Detect which cell encompasses the target text, then output its [x, y] center coordinate. 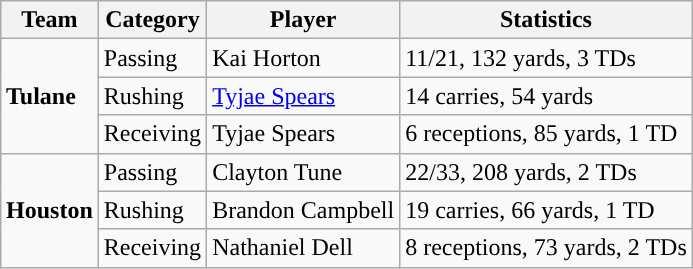
8 receptions, 73 yards, 2 TDs [546, 248]
Tulane [50, 96]
14 carries, 54 yards [546, 96]
Player [304, 20]
Nathaniel Dell [304, 248]
19 carries, 66 yards, 1 TD [546, 210]
Team [50, 20]
Kai Horton [304, 58]
Clayton Tune [304, 172]
Houston [50, 210]
Category [152, 20]
22/33, 208 yards, 2 TDs [546, 172]
Statistics [546, 20]
Brandon Campbell [304, 210]
6 receptions, 85 yards, 1 TD [546, 134]
11/21, 132 yards, 3 TDs [546, 58]
